Output the [x, y] coordinate of the center of the cell containing the given text.  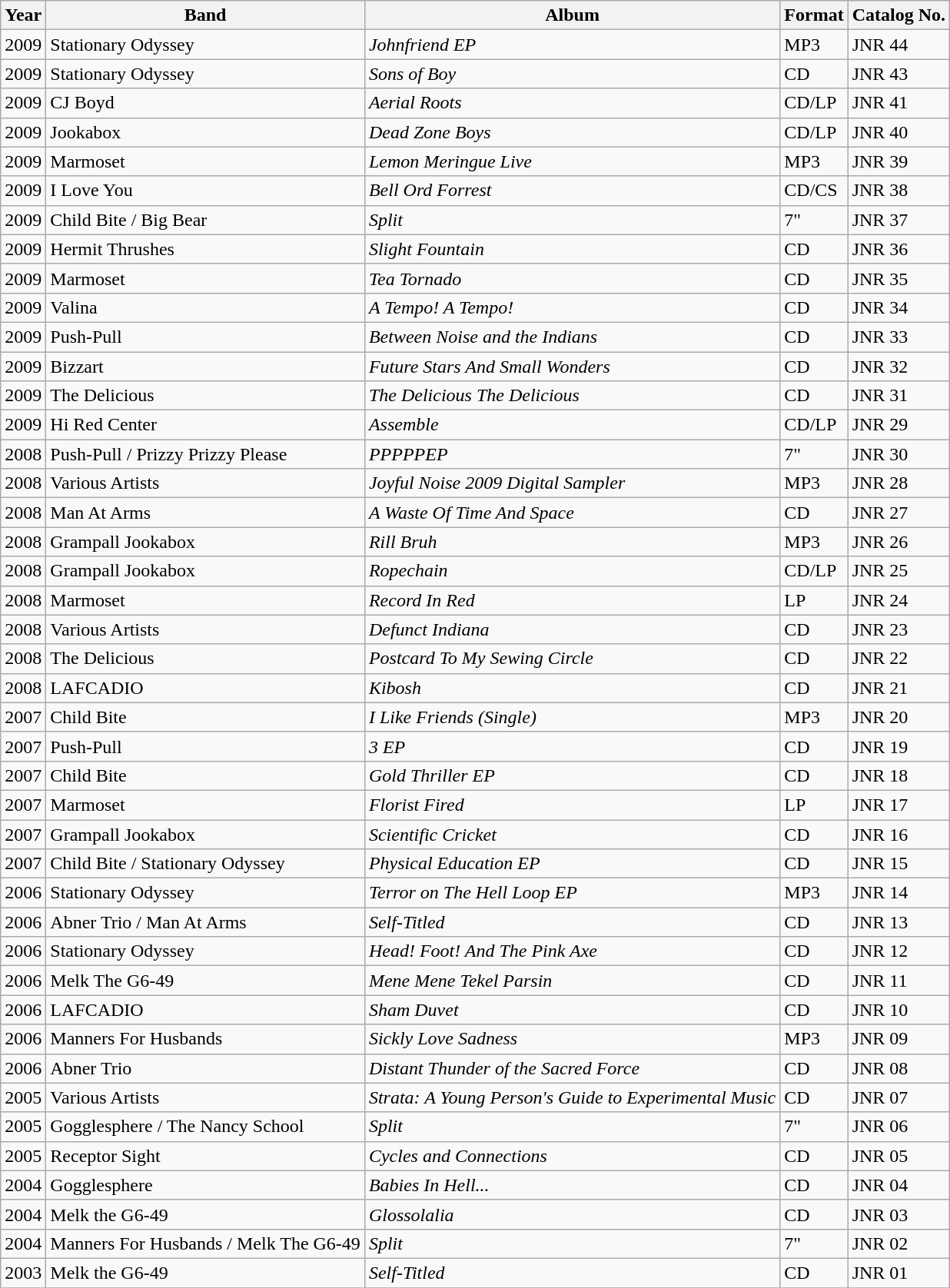
Dead Zone Boys [572, 132]
Assemble [572, 425]
A Waste Of Time And Space [572, 513]
JNR 25 [899, 571]
JNR 35 [899, 278]
JNR 01 [899, 1273]
JNR 18 [899, 775]
Sickly Love Sadness [572, 1039]
Slight Fountain [572, 249]
JNR 09 [899, 1039]
Bizzart [206, 367]
Band [206, 15]
JNR 02 [899, 1243]
JNR 16 [899, 834]
Between Noise and the Indians [572, 337]
Gogglesphere / The Nancy School [206, 1127]
Bell Ord Forrest [572, 191]
Defunct Indiana [572, 629]
JNR 20 [899, 717]
Valina [206, 307]
Push-Pull / Prizzy Prizzy Please [206, 454]
Florist Fired [572, 805]
Lemon Meringue Live [572, 161]
JNR 13 [899, 922]
Hermit Thrushes [206, 249]
I Like Friends (Single) [572, 717]
JNR 43 [899, 74]
Year [23, 15]
JNR 11 [899, 981]
JNR 36 [899, 249]
PPPPPEP [572, 454]
Mene Mene Tekel Parsin [572, 981]
Johnfriend EP [572, 45]
JNR 04 [899, 1185]
JNR 30 [899, 454]
Postcard To My Sewing Circle [572, 659]
JNR 27 [899, 513]
JNR 37 [899, 220]
JNR 19 [899, 746]
Terror on The Hell Loop EP [572, 893]
3 EP [572, 746]
JNR 38 [899, 191]
Abner Trio [206, 1068]
Rill Bruh [572, 542]
CD/CS [814, 191]
Man At Arms [206, 513]
Glossolalia [572, 1214]
Jookabox [206, 132]
JNR 06 [899, 1127]
Babies In Hell... [572, 1185]
JNR 03 [899, 1214]
Tea Tornado [572, 278]
Physical Education EP [572, 864]
Head! Foot! And The Pink Axe [572, 951]
JNR 15 [899, 864]
Format [814, 15]
Aerial Roots [572, 103]
JNR 26 [899, 542]
Abner Trio / Man At Arms [206, 922]
Album [572, 15]
Manners For Husbands / Melk The G6-49 [206, 1243]
Future Stars And Small Wonders [572, 367]
JNR 34 [899, 307]
Child Bite / Big Bear [206, 220]
JNR 28 [899, 483]
JNR 17 [899, 805]
JNR 24 [899, 600]
JNR 21 [899, 688]
Record In Red [572, 600]
JNR 40 [899, 132]
The Delicious The Delicious [572, 396]
Manners For Husbands [206, 1039]
JNR 32 [899, 367]
2003 [23, 1273]
JNR 39 [899, 161]
Hi Red Center [206, 425]
Cycles and Connections [572, 1156]
Joyful Noise 2009 Digital Sampler [572, 483]
Melk The G6-49 [206, 981]
Sham Duvet [572, 1010]
JNR 29 [899, 425]
I Love You [206, 191]
JNR 33 [899, 337]
JNR 14 [899, 893]
JNR 08 [899, 1068]
Receptor Sight [206, 1156]
A Tempo! A Tempo! [572, 307]
Sons of Boy [572, 74]
Scientific Cricket [572, 834]
JNR 44 [899, 45]
Strata: A Young Person's Guide to Experimental Music [572, 1097]
JNR 05 [899, 1156]
JNR 31 [899, 396]
CJ Boyd [206, 103]
Gold Thriller EP [572, 775]
JNR 41 [899, 103]
JNR 22 [899, 659]
Kibosh [572, 688]
JNR 07 [899, 1097]
JNR 23 [899, 629]
JNR 12 [899, 951]
Catalog No. [899, 15]
Gogglesphere [206, 1185]
Child Bite / Stationary Odyssey [206, 864]
JNR 10 [899, 1010]
Ropechain [572, 571]
Distant Thunder of the Sacred Force [572, 1068]
